Extract the [X, Y] coordinate from the center of the cell holding the provided text.  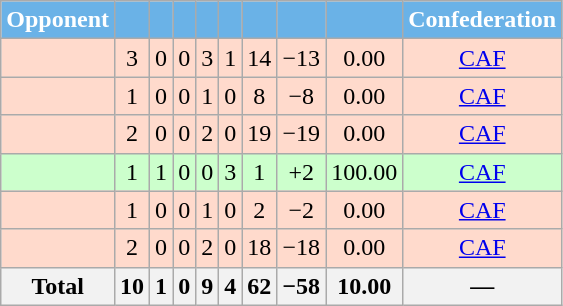
10 [132, 286]
19 [260, 134]
— [482, 286]
10.00 [364, 286]
−19 [302, 134]
Confederation [482, 20]
9 [208, 286]
−2 [302, 210]
100.00 [364, 172]
−13 [302, 58]
4 [230, 286]
Total [58, 286]
62 [260, 286]
+2 [302, 172]
−18 [302, 248]
18 [260, 248]
14 [260, 58]
−8 [302, 96]
8 [260, 96]
Opponent [58, 20]
−58 [302, 286]
